Extract the (x, y) coordinate from the center of the cell holding the provided text.  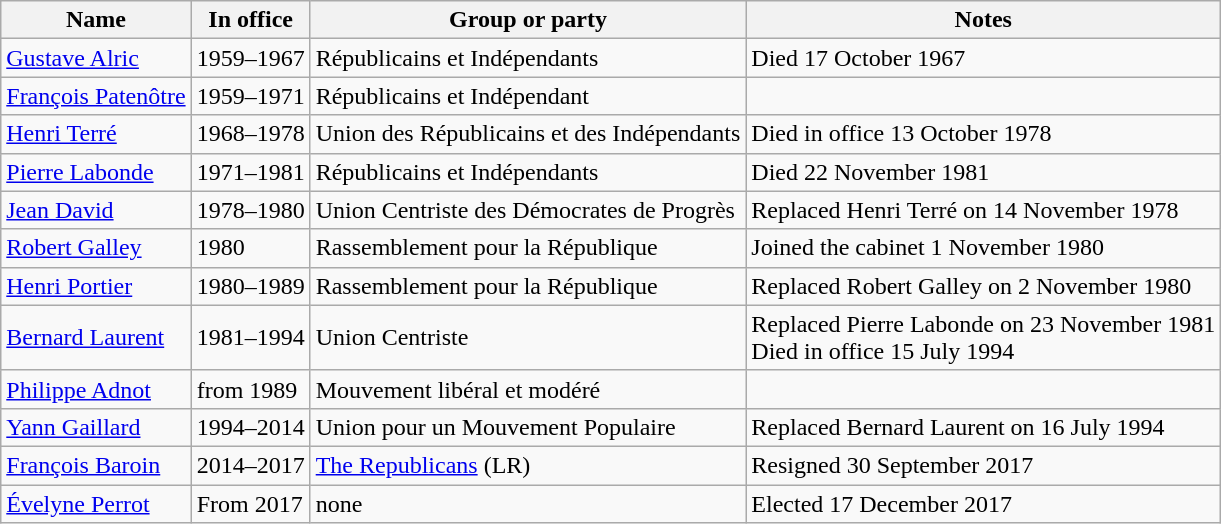
1978–1980 (250, 210)
Gustave Alric (96, 58)
Died 17 October 1967 (984, 58)
Pierre Labonde (96, 172)
The Republicans (LR) (528, 465)
1959–1967 (250, 58)
Républicains et Indépendant (528, 96)
1981–1994 (250, 338)
Mouvement libéral et modéré (528, 389)
Union des Républicains et des Indépendants (528, 134)
Resigned 30 September 2017 (984, 465)
1980 (250, 248)
Union Centriste (528, 338)
1980–1989 (250, 286)
Name (96, 20)
1994–2014 (250, 427)
Elected 17 December 2017 (984, 503)
Replaced Henri Terré on 14 November 1978 (984, 210)
Bernard Laurent (96, 338)
Union pour un Mouvement Populaire (528, 427)
Group or party (528, 20)
Joined the cabinet 1 November 1980 (984, 248)
Évelyne Perrot (96, 503)
Henri Terré (96, 134)
Yann Gaillard (96, 427)
Philippe Adnot (96, 389)
1959–1971 (250, 96)
Robert Galley (96, 248)
In office (250, 20)
François Patenôtre (96, 96)
2014–2017 (250, 465)
from 1989 (250, 389)
Henri Portier (96, 286)
Notes (984, 20)
1968–1978 (250, 134)
From 2017 (250, 503)
none (528, 503)
Jean David (96, 210)
François Baroin (96, 465)
Replaced Robert Galley on 2 November 1980 (984, 286)
1971–1981 (250, 172)
Died 22 November 1981 (984, 172)
Union Centriste des Démocrates de Progrès (528, 210)
Replaced Bernard Laurent on 16 July 1994 (984, 427)
Died in office 13 October 1978 (984, 134)
Replaced Pierre Labonde on 23 November 1981Died in office 15 July 1994 (984, 338)
